Detect which cell encompasses the target text, then output its [X, Y] center coordinate. 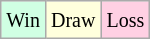
Draw [72, 20]
Win [24, 20]
Loss [126, 20]
